Output the (x, y) coordinate of the center of the cell containing the given text.  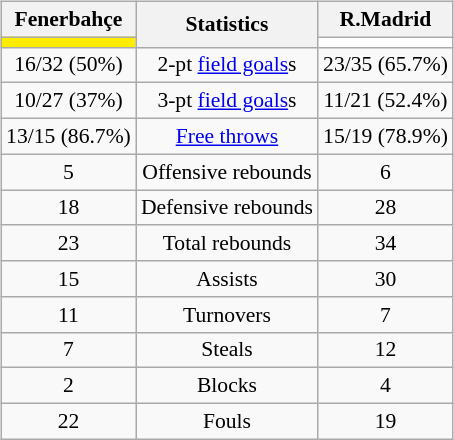
34 (386, 243)
Turnovers (227, 314)
28 (386, 208)
6 (386, 172)
4 (386, 386)
23 (68, 243)
10/27 (37%) (68, 101)
16/32 (50%) (68, 65)
15 (68, 279)
11 (68, 314)
18 (68, 208)
30 (386, 279)
Blocks (227, 386)
2-pt field goalss (227, 65)
Defensive rebounds (227, 208)
12 (386, 350)
15/19 (78.9%) (386, 136)
23/35 (65.7%) (386, 65)
Statistics (227, 24)
Fouls (227, 421)
13/15 (86.7%) (68, 136)
Fenerbahçe (68, 19)
2 (68, 386)
Steals (227, 350)
Assists (227, 279)
3-pt field goalss (227, 101)
22 (68, 421)
R.Madrid (386, 19)
Total rebounds (227, 243)
5 (68, 172)
Free throws (227, 136)
19 (386, 421)
11/21 (52.4%) (386, 101)
Offensive rebounds (227, 172)
